Search for the cell housing the specified text and yield its [x, y] center coordinate. 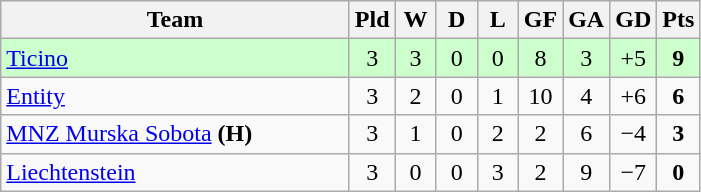
Pld [372, 20]
8 [540, 58]
+5 [634, 58]
Pts [678, 20]
GF [540, 20]
Entity [176, 96]
10 [540, 96]
+6 [634, 96]
D [456, 20]
Liechtenstein [176, 172]
Team [176, 20]
GA [586, 20]
4 [586, 96]
−4 [634, 134]
L [498, 20]
GD [634, 20]
MNZ Murska Sobota (H) [176, 134]
−7 [634, 172]
Ticino [176, 58]
W [416, 20]
